Find where the given text appears and provide that cell's center as [x, y] coordinate. 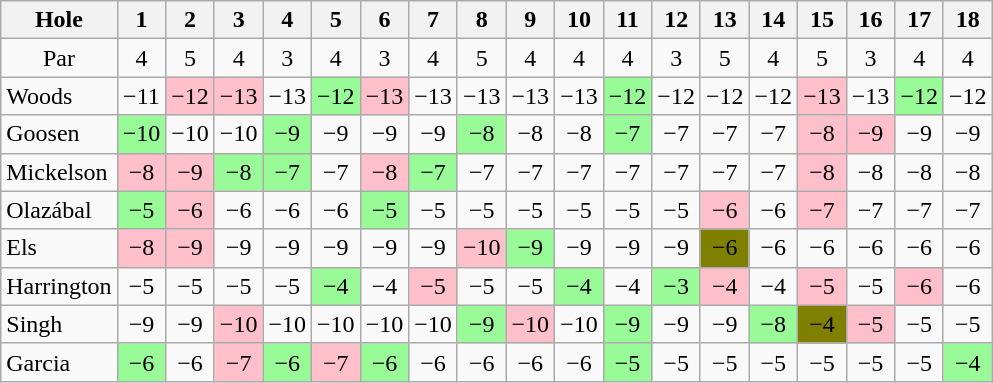
Singh [59, 324]
Par [59, 58]
12 [676, 20]
−3 [676, 286]
14 [774, 20]
8 [482, 20]
Garcia [59, 362]
−11 [142, 96]
Els [59, 248]
Hole [59, 20]
Goosen [59, 134]
18 [968, 20]
11 [628, 20]
16 [870, 20]
Mickelson [59, 172]
17 [920, 20]
10 [580, 20]
Woods [59, 96]
9 [530, 20]
2 [190, 20]
15 [822, 20]
Olazábal [59, 210]
1 [142, 20]
Harrington [59, 286]
13 [724, 20]
7 [434, 20]
6 [384, 20]
